Provide the (X, Y) coordinate of the cell's center where the given text is located.  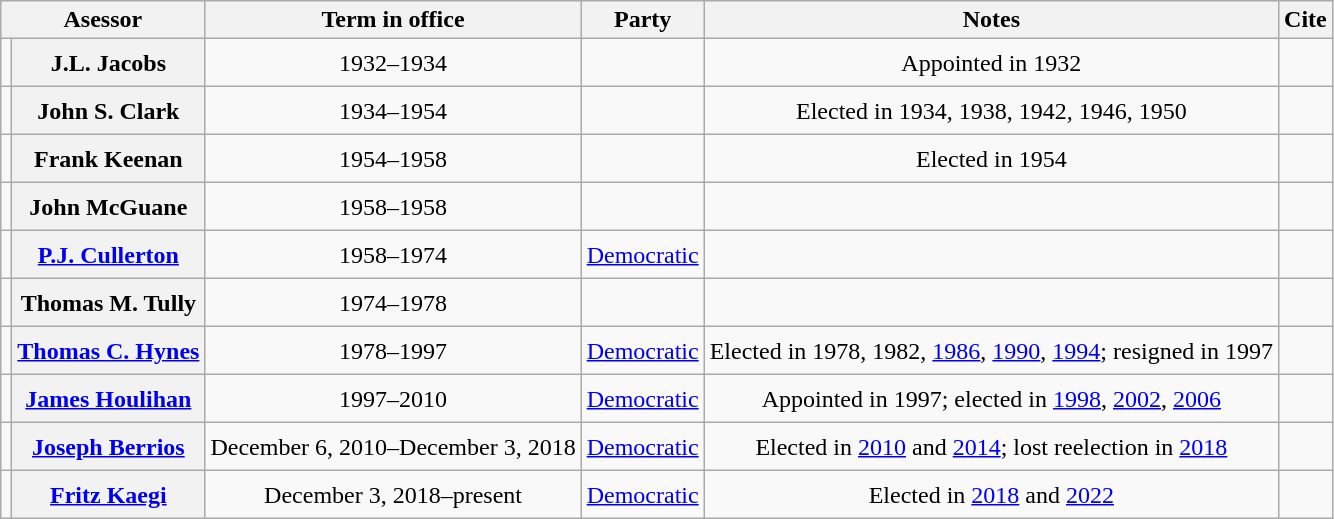
Asessor (103, 20)
John S. Clark (108, 111)
Elected in 1934, 1938, 1942, 1946, 1950 (991, 111)
Term in office (393, 20)
Joseph Berrios (108, 447)
1958–1974 (393, 255)
John McGuane (108, 207)
Thomas C. Hynes (108, 351)
J.L. Jacobs (108, 63)
James Houlihan (108, 399)
Appointed in 1997; elected in 1998, 2002, 2006 (991, 399)
Elected in 2018 and 2022 (991, 495)
1954–1958 (393, 159)
December 3, 2018–present (393, 495)
December 6, 2010–December 3, 2018 (393, 447)
Notes (991, 20)
Elected in 2010 and 2014; lost reelection in 2018 (991, 447)
Frank Keenan (108, 159)
1978–1997 (393, 351)
1997–2010 (393, 399)
1932–1934 (393, 63)
Cite (1306, 20)
Elected in 1954 (991, 159)
1934–1954 (393, 111)
Thomas M. Tully (108, 303)
Appointed in 1932 (991, 63)
Fritz Kaegi (108, 495)
Party (642, 20)
P.J. Cullerton (108, 255)
1974–1978 (393, 303)
1958–1958 (393, 207)
Elected in 1978, 1982, 1986, 1990, 1994; resigned in 1997 (991, 351)
